Search for the cell housing the specified text and yield its (x, y) center coordinate. 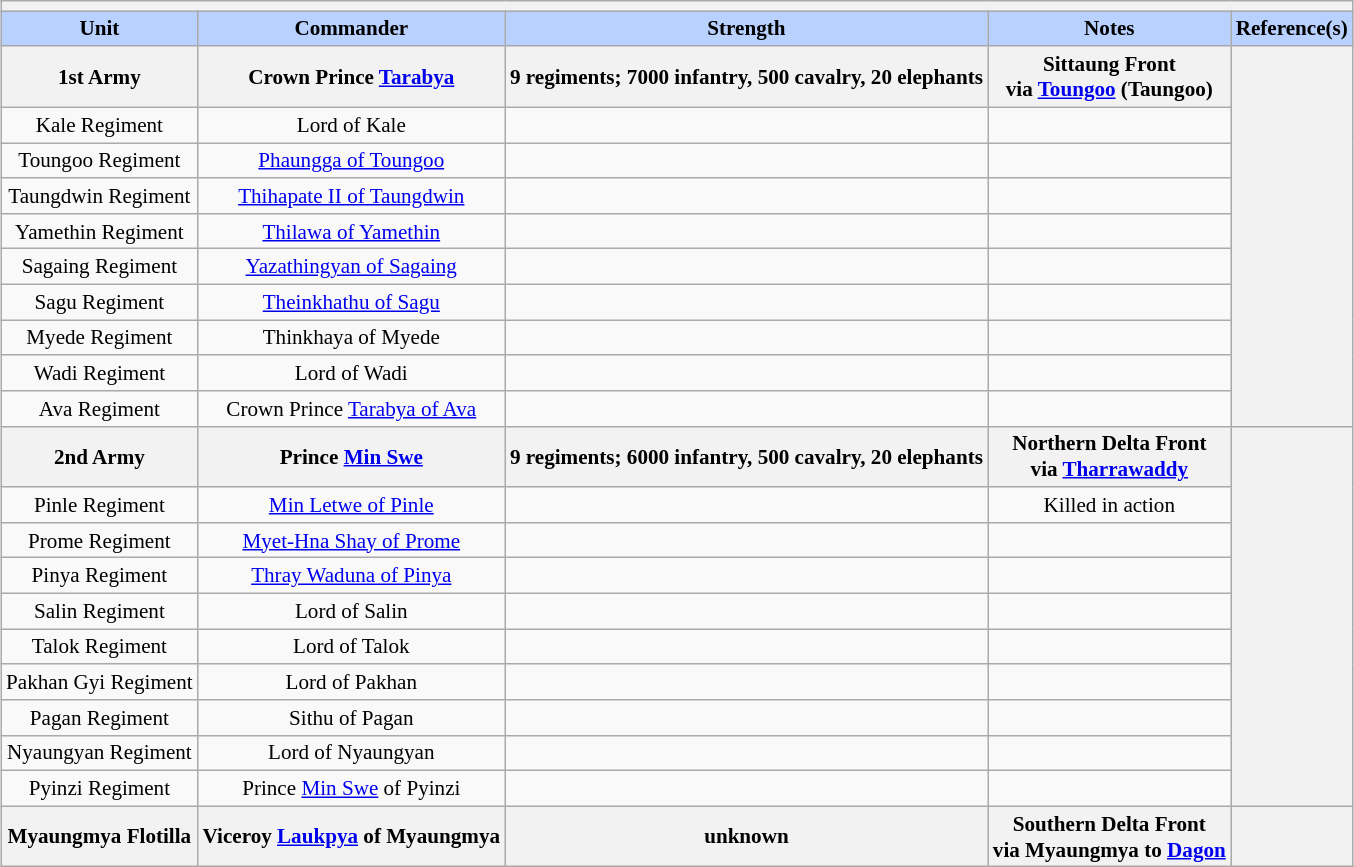
Prome Regiment (99, 540)
Prince Min Swe (352, 456)
Sittaung Front via Toungoo (Taungoo) (1110, 76)
Thray Waduna of Pinya (352, 576)
Yazathingyan of Sagaing (352, 266)
Crown Prince Tarabya (352, 76)
9 regiments; 7000 infantry, 500 cavalry, 20 elephants (746, 76)
Thinkhaya of Myede (352, 338)
Yamethin Regiment (99, 230)
Lord of Salin (352, 610)
Theinkhathu of Sagu (352, 302)
Kale Regiment (99, 124)
9 regiments; 6000 infantry, 500 cavalry, 20 elephants (746, 456)
Notes (1110, 28)
Myet-Hna Shay of Prome (352, 540)
Killed in action (1110, 504)
Toungoo Regiment (99, 160)
Pagan Regiment (99, 718)
1st Army (99, 76)
Thihapate II of Taungdwin (352, 196)
Pinle Regiment (99, 504)
Unit (99, 28)
Thilawa of Yamethin (352, 230)
Lord of Talok (352, 646)
Salin Regiment (99, 610)
Ava Regiment (99, 408)
Min Letwe of Pinle (352, 504)
Sithu of Pagan (352, 718)
Taungdwin Regiment (99, 196)
Sagu Regiment (99, 302)
Myaungmya Flotilla (99, 836)
Commander (352, 28)
Lord of Kale (352, 124)
Pakhan Gyi Regiment (99, 682)
Pyinzi Regiment (99, 788)
Wadi Regiment (99, 372)
Reference(s) (1292, 28)
Pinya Regiment (99, 576)
unknown (746, 836)
Viceroy Laukpya of Myaungmya (352, 836)
2nd Army (99, 456)
Southern Delta Front via Myaungmya to Dagon (1110, 836)
Talok Regiment (99, 646)
Lord of Pakhan (352, 682)
Sagaing Regiment (99, 266)
Lord of Wadi (352, 372)
Strength (746, 28)
Phaungga of Toungoo (352, 160)
Northern Delta Front via Tharrawaddy (1110, 456)
Nyaungyan Regiment (99, 752)
Prince Min Swe of Pyinzi (352, 788)
Crown Prince Tarabya of Ava (352, 408)
Myede Regiment (99, 338)
Lord of Nyaungyan (352, 752)
